Capture the cell that displays the provided text and extract its [x, y] central coordinate. 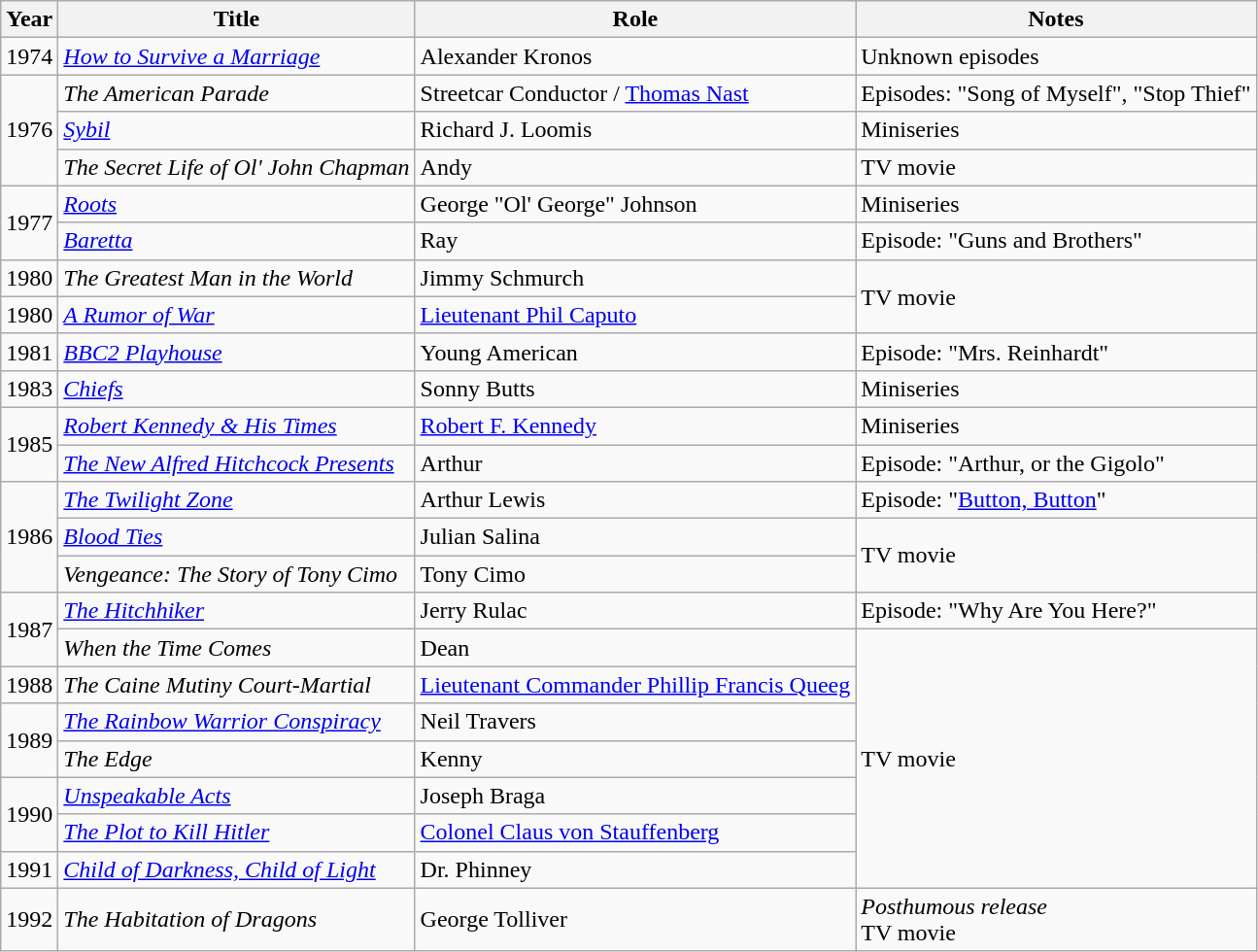
Episodes: "Song of Myself", "Stop Thief" [1056, 93]
Neil Travers [635, 722]
Robert F. Kennedy [635, 425]
Sybil [237, 130]
Unknown episodes [1056, 56]
BBC2 Playhouse [237, 352]
1987 [29, 629]
Robert Kennedy & His Times [237, 425]
1981 [29, 352]
Baretta [237, 241]
Episode: "Arthur, or the Gigolo" [1056, 463]
Ray [635, 241]
How to Survive a Marriage [237, 56]
1985 [29, 444]
Child of Darkness, Child of Light [237, 869]
Alexander Kronos [635, 56]
Jimmy Schmurch [635, 278]
Episode: "Mrs. Reinhardt" [1056, 352]
The Secret Life of Ol' John Chapman [237, 167]
George Tolliver [635, 919]
Tony Cimo [635, 574]
Jerry Rulac [635, 611]
Episode: "Guns and Brothers" [1056, 241]
Title [237, 19]
1989 [29, 740]
Blood Ties [237, 537]
1992 [29, 919]
Episode: "Why Are You Here?" [1056, 611]
Year [29, 19]
Roots [237, 204]
The New Alfred Hitchcock Presents [237, 463]
Dr. Phinney [635, 869]
Role [635, 19]
The Plot to Kill Hitler [237, 833]
Lieutenant Phil Caputo [635, 315]
1991 [29, 869]
The Caine Mutiny Court-Martial [237, 685]
Joseph Braga [635, 796]
1986 [29, 537]
Dean [635, 648]
Sonny Butts [635, 389]
The American Parade [237, 93]
Streetcar Conductor / Thomas Nast [635, 93]
Posthumous releaseTV movie [1056, 919]
Kenny [635, 759]
Unspeakable Acts [237, 796]
The Greatest Man in the World [237, 278]
A Rumor of War [237, 315]
George "Ol' George" Johnson [635, 204]
Andy [635, 167]
Notes [1056, 19]
The Habitation of Dragons [237, 919]
Richard J. Loomis [635, 130]
Julian Salina [635, 537]
Young American [635, 352]
Colonel Claus von Stauffenberg [635, 833]
The Hitchhiker [237, 611]
The Edge [237, 759]
Arthur Lewis [635, 500]
1983 [29, 389]
1976 [29, 130]
1990 [29, 814]
1974 [29, 56]
Episode: "Button, Button" [1056, 500]
The Twilight Zone [237, 500]
Arthur [635, 463]
Lieutenant Commander Phillip Francis Queeg [635, 685]
The Rainbow Warrior Conspiracy [237, 722]
When the Time Comes [237, 648]
Vengeance: The Story of Tony Cimo [237, 574]
Chiefs [237, 389]
1977 [29, 222]
1988 [29, 685]
